Detect which cell encompasses the target text, then output its [x, y] center coordinate. 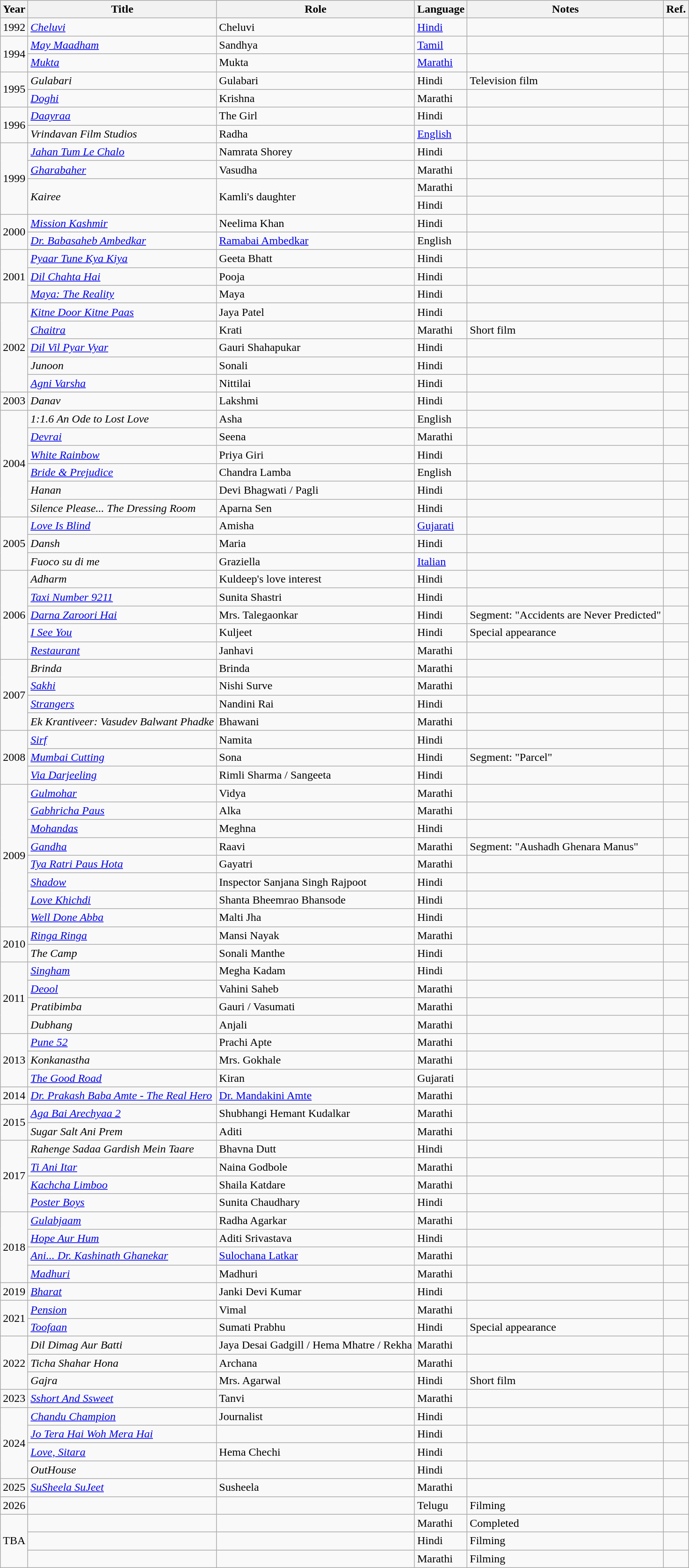
Shanta Bheemrao Bhansode [316, 900]
Amisha [316, 526]
Aparna Sen [316, 508]
Gulabjaam [123, 1220]
Graziella [316, 562]
Kuljeet [316, 633]
2017 [14, 1176]
Chandra Lamba [316, 472]
Ani... Dr. Kashinath Ghanekar [123, 1256]
Dil Chahta Hai [123, 277]
Gajra [123, 1381]
Deool [123, 989]
Sshort And Ssweet [123, 1399]
Television film [566, 80]
2001 [14, 277]
Tamil [441, 45]
Sunita Chaudhary [316, 1203]
2011 [14, 998]
2026 [14, 1505]
Gandha [123, 846]
Alka [316, 811]
Lakshmi [316, 401]
Bhawani [316, 722]
2022 [14, 1363]
Gharabaher [123, 169]
2009 [14, 855]
May Maadham [123, 45]
Vahini Saheb [316, 989]
Vasudha [316, 169]
Nandini Rai [316, 704]
Shaila Katdare [316, 1185]
TBA [14, 1541]
Sona [316, 757]
Maya [316, 294]
Daayraa [123, 116]
Ek Krantiveer: Vasudev Balwant Phadke [123, 722]
Bhavna Dutt [316, 1149]
Chandu Champion [123, 1416]
Doghi [123, 98]
Sulochana Latkar [316, 1256]
1996 [14, 125]
2002 [14, 348]
Archana [316, 1363]
Notes [566, 9]
Dr. Prakash Baba Amte - The Real Hero [123, 1096]
Adharm [123, 579]
Bride & Prejudice [123, 472]
Dr. Babasaheb Ambedkar [123, 241]
Sunita Shastri [316, 597]
Devi Bhagwati / Pagli [316, 490]
Aditi Srivastava [316, 1238]
Language [441, 9]
2023 [14, 1399]
Devrai [123, 437]
Mansi Nayak [316, 935]
Kiran [316, 1078]
Gayatri [316, 864]
Love Is Blind [123, 526]
2007 [14, 695]
2015 [14, 1123]
2018 [14, 1247]
Ramabai Ambedkar [316, 241]
The Camp [123, 953]
Mrs. Gokhale [316, 1060]
Sugar Salt Ani Prem [123, 1131]
Sandhya [316, 45]
Fuoco su di me [123, 562]
2005 [14, 544]
Darna Zaroori Hai [123, 615]
Love, Sitara [123, 1452]
Radha [316, 134]
2003 [14, 401]
Danav [123, 401]
Pratibimba [123, 1006]
2006 [14, 615]
2013 [14, 1060]
The Good Road [123, 1078]
Taxi Number 9211 [123, 597]
1992 [14, 27]
Janki Devi Kumar [316, 1291]
2024 [14, 1443]
Janhavi [316, 650]
1:1.6 An Ode to Lost Love [123, 419]
The Girl [316, 116]
Konkanastha [123, 1060]
Shubhangi Hemant Kudalkar [316, 1114]
2021 [14, 1318]
Hope Aur Hum [123, 1238]
Jahan Tum Le Chalo [123, 152]
Kachcha Limboo [123, 1185]
Year [14, 9]
Hema Chechi [316, 1452]
Agni Varsha [123, 383]
Pyaar Tune Kya Kiya [123, 259]
Love Khichdi [123, 900]
Jaya Desai Gadgill / Hema Mhatre / Rekha [316, 1345]
I See You [123, 633]
Tanvi [316, 1399]
Meghna [316, 829]
2010 [14, 944]
Role [316, 9]
Ref. [676, 9]
White Rainbow [123, 454]
Mission Kashmir [123, 223]
Dubhang [123, 1024]
Pension [123, 1309]
Malti Jha [316, 918]
Sirf [123, 739]
Naina Godbole [316, 1167]
Well Done Abba [123, 918]
Telugu [441, 1505]
Junoon [123, 365]
Completed [566, 1523]
Maya: The Reality [123, 294]
Krishna [316, 98]
Nishi Surve [316, 686]
OutHouse [123, 1470]
Segment: "Aushadh Ghenara Manus" [566, 846]
Seena [316, 437]
Italian [441, 562]
Poster Boys [123, 1203]
Sonali Manthe [316, 953]
Kamli's daughter [316, 196]
Via Darjeeling [123, 775]
Prachi Apte [316, 1042]
Susheela [316, 1488]
Pooja [316, 277]
Segment: "Accidents are Never Predicted" [566, 615]
Strangers [123, 704]
Bharat [123, 1291]
Dil Dimag Aur Batti [123, 1345]
Sumati Prabhu [316, 1327]
Tya Ratri Paus Hota [123, 864]
Pune 52 [123, 1042]
Singham [123, 971]
Krati [316, 330]
Jaya Patel [316, 312]
Chaitra [123, 330]
Sonali [316, 365]
Neelima Khan [316, 223]
Gauri / Vasumati [316, 1006]
Namita [316, 739]
Kairee [123, 196]
Priya Giri [316, 454]
Nittilai [316, 383]
Vimal [316, 1309]
Ringa Ringa [123, 935]
Kuldeep's love interest [316, 579]
Radha Agarkar [316, 1220]
Hanan [123, 490]
Rahenge Sadaa Gardish Mein Taare [123, 1149]
Dansh [123, 544]
Inspector Sanjana Singh Rajpoot [316, 882]
Raavi [316, 846]
1994 [14, 54]
Gabhricha Paus [123, 811]
Namrata Shorey [316, 152]
Dil Vil Pyar Vyar [123, 348]
Silence Please... The Dressing Room [123, 508]
Sakhi [123, 686]
1995 [14, 89]
Vrindavan Film Studios [123, 134]
Dr. Mandakini Amte [316, 1096]
Mohandas [123, 829]
Gauri Shahapukar [316, 348]
Aga Bai Arechyaa 2 [123, 1114]
Rimli Sharma / Sangeeta [316, 775]
Journalist [316, 1416]
Restaurant [123, 650]
Geeta Bhatt [316, 259]
Segment: "Parcel" [566, 757]
Ti Ani Itar [123, 1167]
1999 [14, 178]
Asha [316, 419]
Title [123, 9]
Mrs. Agarwal [316, 1381]
Mrs. Talegaonkar [316, 615]
Vidya [316, 793]
Jo Tera Hai Woh Mera Hai [123, 1434]
2000 [14, 232]
Anjali [316, 1024]
2025 [14, 1488]
2014 [14, 1096]
Kitne Door Kitne Paas [123, 312]
Ticha Shahar Hona [123, 1363]
Mumbai Cutting [123, 757]
SuSheela SuJeet [123, 1488]
Megha Kadam [316, 971]
2019 [14, 1291]
Toofaan [123, 1327]
2004 [14, 463]
Aditi [316, 1131]
2008 [14, 757]
Shadow [123, 882]
Gulmohar [123, 793]
Maria [316, 544]
